Output the [x, y] coordinate of the center of the cell containing the given text.  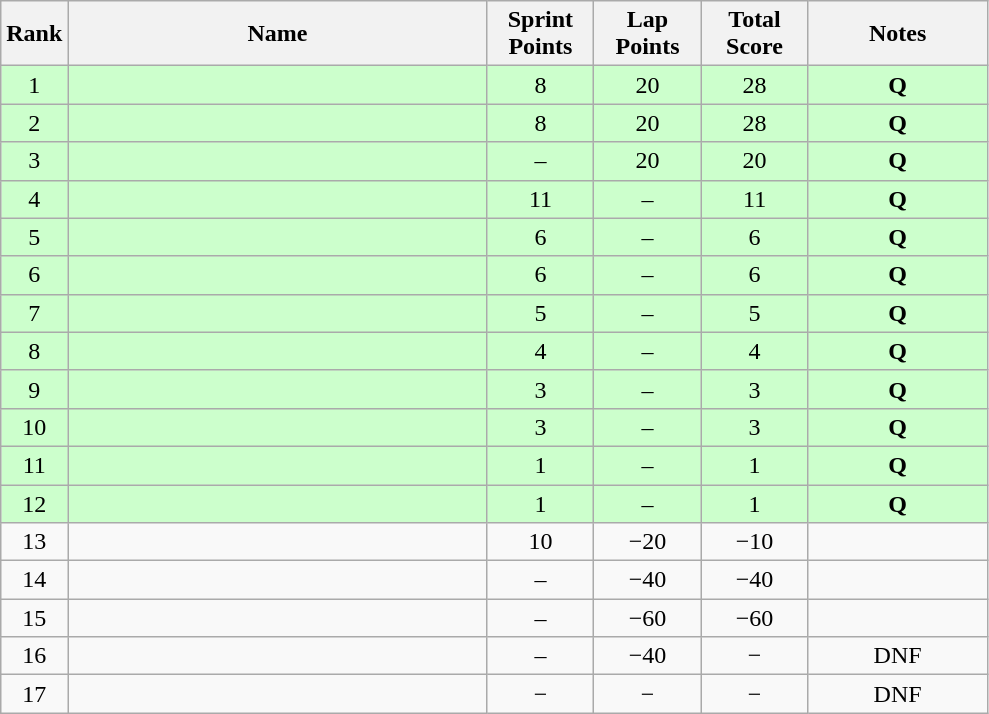
16 [34, 656]
Name [278, 34]
9 [34, 389]
15 [34, 618]
13 [34, 542]
7 [34, 313]
−10 [754, 542]
Rank [34, 34]
14 [34, 580]
12 [34, 503]
2 [34, 123]
Notes [898, 34]
SprintPoints [540, 34]
TotalScore [754, 34]
−20 [648, 542]
17 [34, 694]
LapPoints [648, 34]
